Capture the cell that displays the provided text and extract its (X, Y) central coordinate. 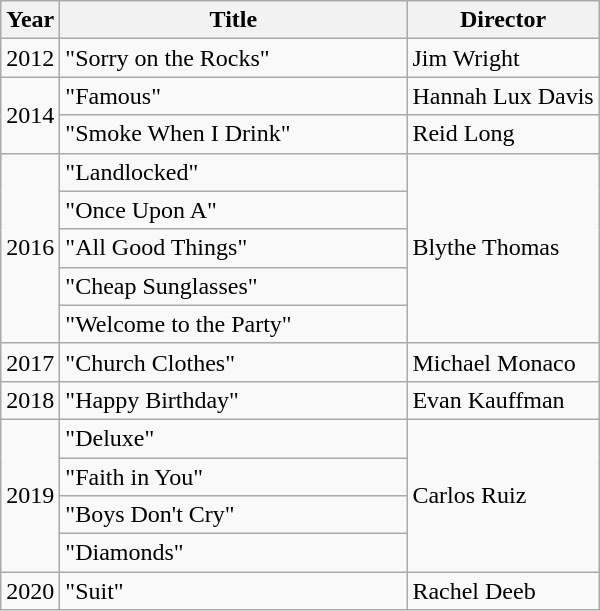
Jim Wright (503, 58)
"Cheap Sunglasses" (234, 286)
Year (30, 20)
2018 (30, 400)
Title (234, 20)
"Deluxe" (234, 438)
"Boys Don't Cry" (234, 515)
"All Good Things" (234, 248)
"Faith in You" (234, 477)
2016 (30, 248)
2020 (30, 591)
Reid Long (503, 134)
"Diamonds" (234, 553)
"Church Clothes" (234, 362)
Hannah Lux Davis (503, 96)
"Welcome to the Party" (234, 324)
Rachel Deeb (503, 591)
"Landlocked" (234, 172)
2017 (30, 362)
Evan Kauffman (503, 400)
"Smoke When I Drink" (234, 134)
Blythe Thomas (503, 248)
"Once Upon A" (234, 210)
"Suit" (234, 591)
Michael Monaco (503, 362)
"Happy Birthday" (234, 400)
"Famous" (234, 96)
2012 (30, 58)
"Sorry on the Rocks" (234, 58)
Carlos Ruiz (503, 495)
2014 (30, 115)
Director (503, 20)
2019 (30, 495)
